From the cell containing the given text, extract its center point as (X, Y) coordinate. 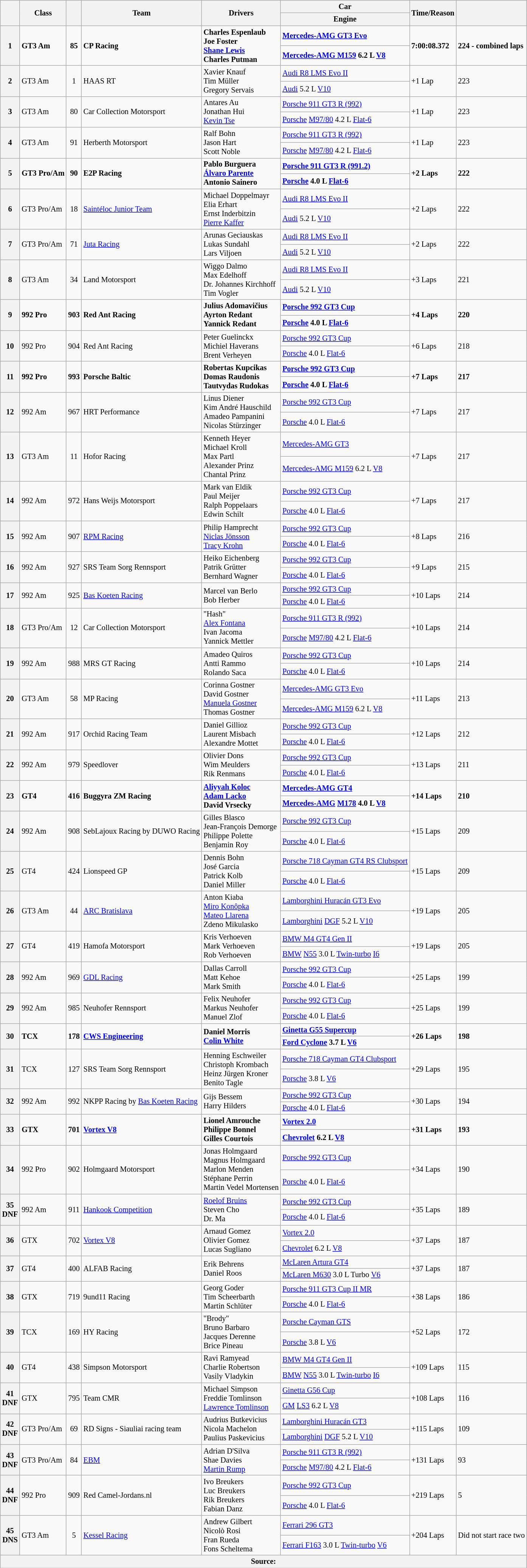
9und11 Racing (142, 1297)
Mercedes-AMG GT4 (345, 788)
795 (74, 1398)
Mercedes-AMG M178 4.0 L V8 (345, 804)
43DNF (10, 1460)
Buggyra ZM Racing (142, 796)
19 (10, 663)
Mercedes-AMG GT3 (345, 444)
Peter Guelinckx Michiel Haverans Brent Verheyen (241, 346)
+35 Laps (433, 1210)
33 (10, 1130)
GM LS3 6.2 L V8 (345, 1406)
80 (74, 112)
ARC Bratislava (142, 911)
Orchid Racing Team (142, 734)
221 (491, 280)
25 (10, 871)
Hankook Competition (142, 1210)
MP Racing (142, 699)
44DNF (10, 1495)
40 (10, 1367)
7 (10, 244)
Porsche Cayman GTS (345, 1322)
21 (10, 734)
26 (10, 911)
Arnaud Gomez Olivier Gomez Lucas Sugliano (241, 1240)
Anton Kiaba Miro Konôpka Mateo Llarena Zdeno Mikulasko (241, 911)
210 (491, 796)
Ginetta G55 Supercup (345, 1030)
Porsche 911 GT3 Cup II MR (345, 1289)
Herberth Motorsport (142, 143)
Gijs Bessem Harry Hilders (241, 1101)
15 (10, 536)
13 (10, 457)
902 (74, 1169)
Saintéloc Junior Team (142, 209)
Jonas Holmgaard Magnus Holmgaard Marlon Menden Stéphane Perrin Martin Vedel Mortensen (241, 1169)
Roelof Bruins Steven Cho Dr. Ma (241, 1210)
+8 Laps (433, 536)
Speedlover (142, 765)
Ford Cyclone 3.7 L V6 (345, 1043)
Bas Koeten Racing (142, 595)
90 (74, 173)
911 (74, 1210)
Hofor Racing (142, 457)
+13 Laps (433, 765)
115 (491, 1367)
Robertas Kupcikas Domas Raudonis Tautvydas Rudokas (241, 377)
Hans Weijs Motorsport (142, 501)
213 (491, 699)
+26 Laps (433, 1036)
224 - combined laps (491, 46)
Wiggo Dalmo Max Edelhoff Dr. Johannes Kirchhoff Tim Vogler (241, 280)
Erik Behrens Daniel Roos (241, 1268)
Dennis Bohn José Garcia Patrick Kolb Daniel Miller (241, 871)
84 (74, 1460)
Antares Au Jonathan Hui Kevin Tse (241, 112)
HAAS RT (142, 81)
"Brody" Bruno Barbaro Jacques Derenne Brice Pineau (241, 1332)
Porsche 718 Cayman GT4 RS Clubsport (345, 861)
31 (10, 1069)
+38 Laps (433, 1297)
Georg Goder Tim Scheerbarth Martin Schlüter (241, 1297)
Audrius Butkevicius Nicola Machelon Paulius Paskevicius (241, 1429)
Ginetta G56 Cup (345, 1391)
MRS GT Racing (142, 663)
220 (491, 315)
+34 Laps (433, 1169)
Andrew Gilbert Nicolò Rosi Fran Rueda Fons Scheltema (241, 1535)
CP Racing (142, 46)
424 (74, 871)
24 (10, 831)
Arunas Geciauskas Lukas Sundahl Lars Viljoen (241, 244)
Michael Doppelmayr Elia Erhart Ernst Inderbitzin Pierre Kaffer (241, 209)
58 (74, 699)
908 (74, 831)
419 (74, 946)
Mark van Eldik Paul Meijer Ralph Poppelaars Edwin Schilt (241, 501)
Olivier Dons Wim Meulders Rik Renmans (241, 765)
193 (491, 1130)
Ralf Bohn Jason Hart Scott Noble (241, 143)
Land Motorsport (142, 280)
42DNF (10, 1429)
927 (74, 567)
Pablo Burguera Álvaro Parente Antonio Sainero (241, 173)
22 (10, 765)
169 (74, 1332)
701 (74, 1130)
39 (10, 1332)
400 (74, 1268)
Ferrari 296 GT3 (345, 1525)
McLaren M630 3.0 L Turbo V6 (345, 1275)
Simpson Motorsport (142, 1367)
190 (491, 1169)
Time/Reason (433, 13)
Ravi Ramyead Charlie Robertson Vasily Vladykin (241, 1367)
Henning Eschweiler Christoph Krombach Heinz Jürgen Kroner Benito Tagle (241, 1069)
+204 Laps (433, 1535)
909 (74, 1495)
Porsche 718 Cayman GT4 Clubsport (345, 1059)
"Hash" Alex Fontana Ivan Jacoma Yannick Mettler (241, 628)
904 (74, 346)
85 (74, 46)
4 (10, 143)
71 (74, 244)
10 (10, 346)
HRT Performance (142, 412)
907 (74, 536)
109 (491, 1429)
27 (10, 946)
+219 Laps (433, 1495)
+31 Laps (433, 1130)
Holmgaard Motorsport (142, 1169)
7:00:08.372 (433, 46)
+109 Laps (433, 1367)
+14 Laps (433, 796)
+12 Laps (433, 734)
9 (10, 315)
Neuhofer Rennsport (142, 1008)
+3 Laps (433, 280)
Felix Neuhofer Markus Neuhofer Manuel Zlof (241, 1008)
20 (10, 699)
Lamborghini Huracán GT3 (345, 1421)
903 (74, 315)
993 (74, 377)
216 (491, 536)
+115 Laps (433, 1429)
Ferrari F163 3.0 L Twin-turbo V6 (345, 1545)
HY Racing (142, 1332)
Linus Diener Kim André Hauschild Amadeo Pampanini Nicolas Stürzinger (241, 412)
Michael Simpson Freddie Tomlinson Lawrence Tomlinson (241, 1398)
Marcel van Berlo Bob Herber (241, 595)
189 (491, 1210)
172 (491, 1332)
Drivers (241, 13)
Kenneth Heyer Michael Kroll Max Partl Alexander Prinz Chantal Prinz (241, 457)
McLaren Artura GT4 (345, 1262)
Adrian D'Silva Shae Davies Martin Rump (241, 1460)
+30 Laps (433, 1101)
+6 Laps (433, 346)
Heiko Eichenberg Patrik Grütter Bernhard Wagner (241, 567)
44 (74, 911)
Hamofa Motorsport (142, 946)
988 (74, 663)
36 (10, 1240)
194 (491, 1101)
41DNF (10, 1398)
Gilles Blasco Jean-François Demorge Philippe Polette Benjamin Roy (241, 831)
14 (10, 501)
925 (74, 595)
116 (491, 1398)
Lionspeed GP (142, 871)
Engine (345, 19)
Juta Racing (142, 244)
29 (10, 1008)
211 (491, 765)
3 (10, 112)
91 (74, 143)
RD Signs - Siauliai racing team (142, 1429)
Daniel Morris Colin White (241, 1036)
186 (491, 1297)
+52 Laps (433, 1332)
RPM Racing (142, 536)
CWS Engineering (142, 1036)
30 (10, 1036)
23 (10, 796)
Amadeo Quiros Antti Rammo Rolando Saca (241, 663)
195 (491, 1069)
Class (43, 13)
GDL Racing (142, 977)
35DNF (10, 1210)
E2P Racing (142, 173)
Lamborghini Huracán GT3 Evo (345, 901)
Julius Adomavičius Ayrton Redant Yannick Redant (241, 315)
Red Camel-Jordans.nl (142, 1495)
178 (74, 1036)
198 (491, 1036)
32 (10, 1101)
969 (74, 977)
967 (74, 412)
+29 Laps (433, 1069)
69 (74, 1429)
Charles Espenlaub Joe Foster Shane Lewis Charles Putman (241, 46)
6 (10, 209)
702 (74, 1240)
SebLajoux Racing by DUWO Racing (142, 831)
Team CMR (142, 1398)
NKPP Racing by Bas Koeten Racing (142, 1101)
719 (74, 1297)
Team (142, 13)
EBM (142, 1460)
972 (74, 501)
Xavier Knauf Tim Müller Gregory Servais (241, 81)
Aliyyah Koloc Adam Lacko David Vrsecky (241, 796)
8 (10, 280)
2 (10, 81)
Ivo Breukers Luc Breukers Rik Breukers Fabian Danz (241, 1495)
212 (491, 734)
93 (491, 1460)
+108 Laps (433, 1398)
Daniel Gillioz Laurent Misbach Alexandre Mottet (241, 734)
+11 Laps (433, 699)
985 (74, 1008)
Kessel Racing (142, 1535)
917 (74, 734)
37 (10, 1268)
ALFAB Racing (142, 1268)
215 (491, 567)
Corinna Gostner David Gostner Manuela Gostner Thomas Gostner (241, 699)
979 (74, 765)
Philip Hamprecht Niclas Jönsson Tracy Krohn (241, 536)
Source: (263, 1562)
Did not start race two (491, 1535)
16 (10, 567)
992 (74, 1101)
127 (74, 1069)
28 (10, 977)
Porsche Baltic (142, 377)
Car (345, 6)
438 (74, 1367)
38 (10, 1297)
+131 Laps (433, 1460)
+4 Laps (433, 315)
Porsche 911 GT3 R (991.2) (345, 165)
218 (491, 346)
17 (10, 595)
45DNS (10, 1535)
+9 Laps (433, 567)
416 (74, 796)
Kris Verhoeven Mark Verhoeven Rob Verhoeven (241, 946)
Dallas Carroll Matt Kehoe Mark Smith (241, 977)
Lionel Amrouche Philippe Bonnel Gilles Courtois (241, 1130)
